Output the (x, y) coordinate of the center of the cell containing the given text.  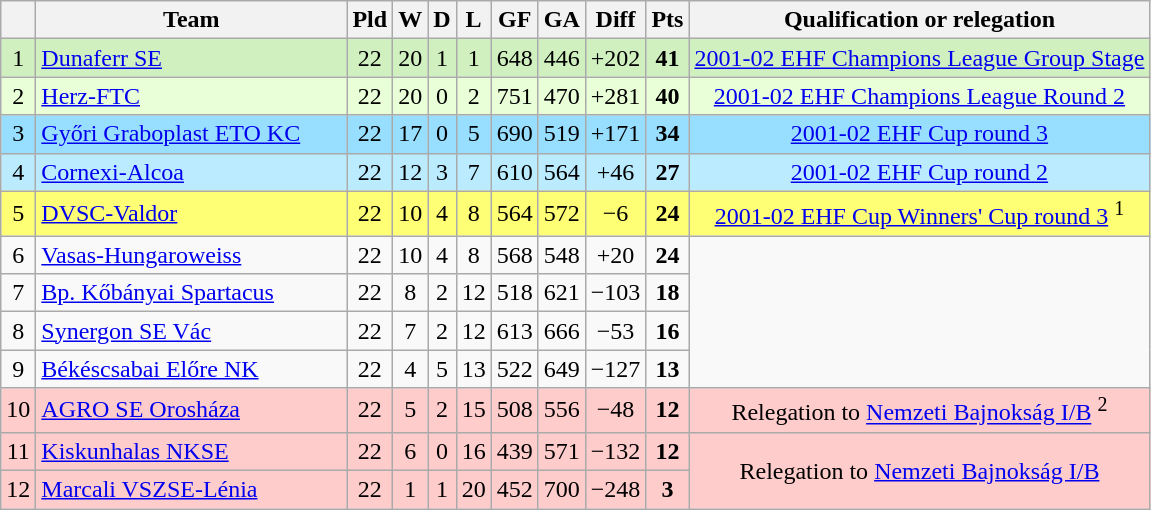
+202 (616, 58)
−53 (616, 331)
W (410, 20)
Pts (668, 20)
DVSC-Valdor (192, 214)
11 (18, 451)
2001-02 EHF Champions League Round 2 (920, 96)
15 (474, 410)
AGRO SE Orosháza (192, 410)
+46 (616, 172)
522 (514, 369)
18 (668, 293)
2001-02 EHF Cup round 2 (920, 172)
−132 (616, 451)
GF (514, 20)
Vasas-Hungaroweiss (192, 255)
751 (514, 96)
−6 (616, 214)
621 (562, 293)
690 (514, 134)
556 (562, 410)
439 (514, 451)
41 (668, 58)
17 (410, 134)
D (442, 20)
2001-02 EHF Cup round 3 (920, 134)
548 (562, 255)
9 (18, 369)
700 (562, 489)
40 (668, 96)
Békéscsabai Előre NK (192, 369)
519 (562, 134)
Cornexi-Alcoa (192, 172)
L (474, 20)
446 (562, 58)
568 (514, 255)
Kiskunhalas NKSE (192, 451)
Qualification or relegation (920, 20)
649 (562, 369)
452 (514, 489)
Marcali VSZSE-Lénia (192, 489)
2001-02 EHF Champions League Group Stage (920, 58)
571 (562, 451)
34 (668, 134)
666 (562, 331)
−48 (616, 410)
+281 (616, 96)
518 (514, 293)
−248 (616, 489)
Relegation to Nemzeti Bajnokság I/B (920, 470)
+20 (616, 255)
Herz-FTC (192, 96)
2001-02 EHF Cup Winners' Cup round 3 1 (920, 214)
GA (562, 20)
610 (514, 172)
572 (562, 214)
27 (668, 172)
Pld (370, 20)
Team (192, 20)
−103 (616, 293)
+171 (616, 134)
Dunaferr SE (192, 58)
470 (562, 96)
508 (514, 410)
Győri Graboplast ETO KC (192, 134)
648 (514, 58)
Diff (616, 20)
Relegation to Nemzeti Bajnokság I/B 2 (920, 410)
Synergon SE Vác (192, 331)
−127 (616, 369)
613 (514, 331)
Bp. Kőbányai Spartacus (192, 293)
